Detect which cell encompasses the target text, then output its [X, Y] center coordinate. 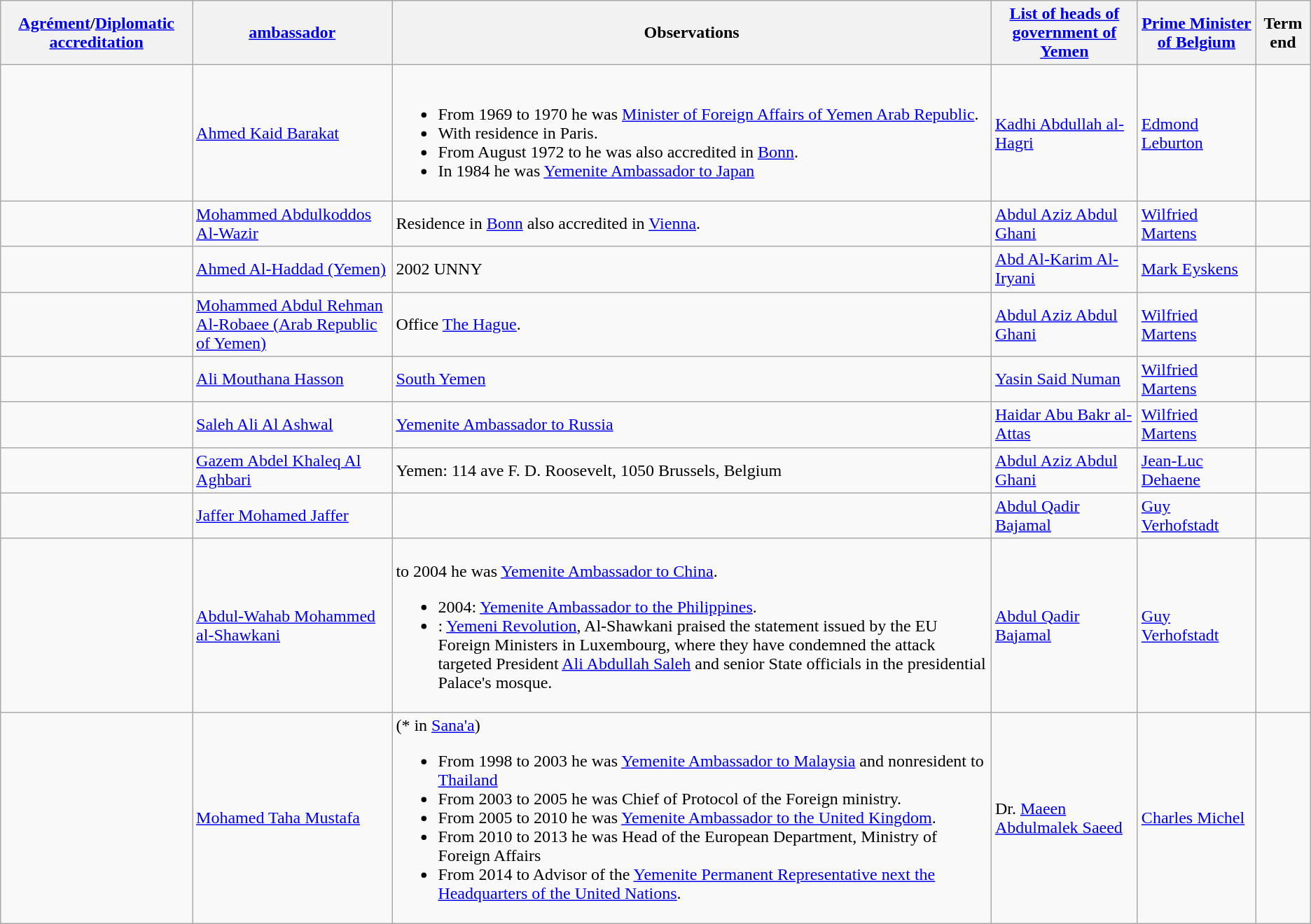
Mohammed Abdulkoddos Al-Wazir [293, 224]
Ahmed Al-Haddad (Yemen) [293, 269]
Agrément/Diplomatic accreditation [97, 33]
Mark Eyskens [1196, 269]
Abdul-Wahab Mohammed al-Shawkani [293, 625]
South Yemen [692, 379]
Yemenite Ambassador to Russia [692, 424]
Haidar Abu Bakr al-Attas [1064, 424]
Jaffer Mohamed Jaffer [293, 515]
Ahmed Kaid Barakat [293, 133]
Observations [692, 33]
Kadhi Abdullah al-Hagri [1064, 133]
Jean-Luc Dehaene [1196, 470]
Yasin Said Numan [1064, 379]
Residence in Bonn also accredited in Vienna. [692, 224]
Prime Minister of Belgium [1196, 33]
Dr. Maeen Abdulmalek Saeed [1064, 818]
List of heads of government of Yemen [1064, 33]
Office The Hague. [692, 324]
Saleh Ali Al Ashwal [293, 424]
Charles Michel [1196, 818]
Yemen: 114 ave F. D. Roosevelt, 1050 Brussels, Belgium [692, 470]
Mohammed Abdul Rehman Al-Robaee (Arab Republic of Yemen) [293, 324]
Gazem Abdel Khaleq Al Aghbari [293, 470]
Ali Mouthana Hasson [293, 379]
Edmond Leburton [1196, 133]
Mohamed Taha Mustafa [293, 818]
ambassador [293, 33]
Abd Al-Karim Al-Iryani [1064, 269]
Term end [1283, 33]
2002 UNNY [692, 269]
